From the cell containing the given text, extract its center point as (X, Y) coordinate. 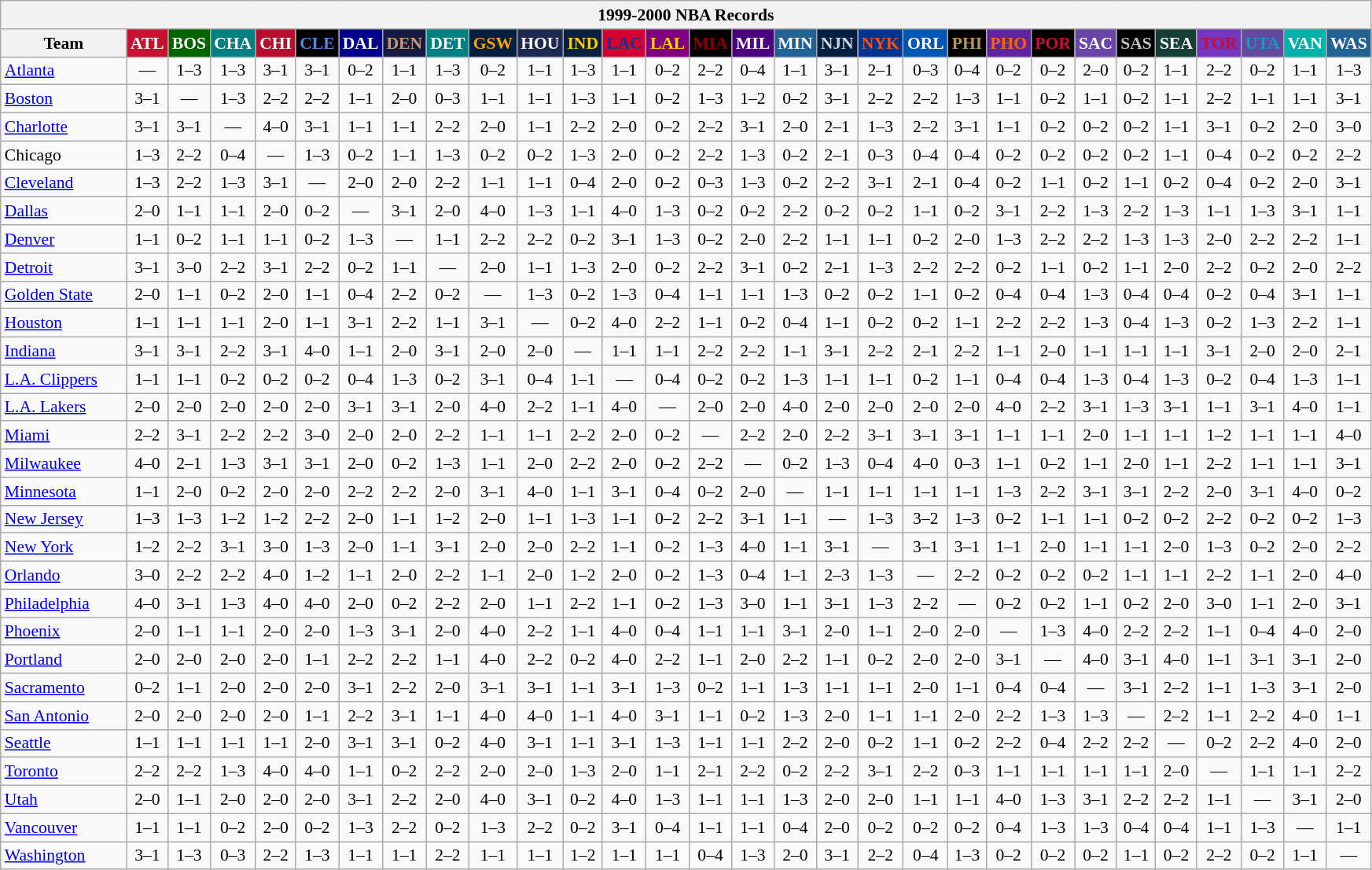
Sacramento (64, 688)
SAS (1136, 43)
NJN (837, 43)
DET (448, 43)
PHO (1008, 43)
Seattle (64, 743)
UTA (1263, 43)
Portland (64, 660)
Indiana (64, 352)
TOR (1219, 43)
Miami (64, 436)
LAL (668, 43)
IND (583, 43)
MIN (795, 43)
NYK (881, 43)
Minnesota (64, 492)
Phoenix (64, 632)
Utah (64, 800)
LAC (624, 43)
Boston (64, 99)
GSW (494, 43)
L.A. Clippers (64, 379)
2–3 (837, 576)
Toronto (64, 772)
CLE (318, 43)
MIL (753, 43)
ORL (926, 43)
DAL (361, 43)
VAN (1305, 43)
WAS (1349, 43)
Chicago (64, 155)
Atlanta (64, 71)
New York (64, 547)
New Jersey (64, 519)
SEA (1176, 43)
Vancouver (64, 828)
Dallas (64, 212)
San Antonio (64, 716)
BOS (189, 43)
Team (64, 43)
CHA (233, 43)
Cleveland (64, 183)
3–2 (926, 519)
DEN (404, 43)
Detroit (64, 267)
MIA (710, 43)
L.A. Lakers (64, 407)
Milwaukee (64, 463)
Washington (64, 856)
POR (1053, 43)
Denver (64, 239)
Charlotte (64, 127)
1999-2000 NBA Records (686, 15)
Golden State (64, 295)
PHI (967, 43)
Houston (64, 323)
SAC (1096, 43)
ATL (148, 43)
Philadelphia (64, 603)
Orlando (64, 576)
HOU (539, 43)
CHI (275, 43)
